Locate the cell with the specified text and output its (X, Y) center coordinate. 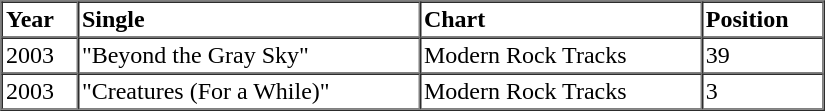
Single (248, 20)
39 (762, 56)
Year (40, 20)
Position (762, 20)
Chart (560, 20)
"Beyond the Gray Sky" (248, 56)
3 (762, 92)
"Creatures (For a While)" (248, 92)
